Pinpoint the cell where the given text exists, returning its [x, y] midpoint coordinate. 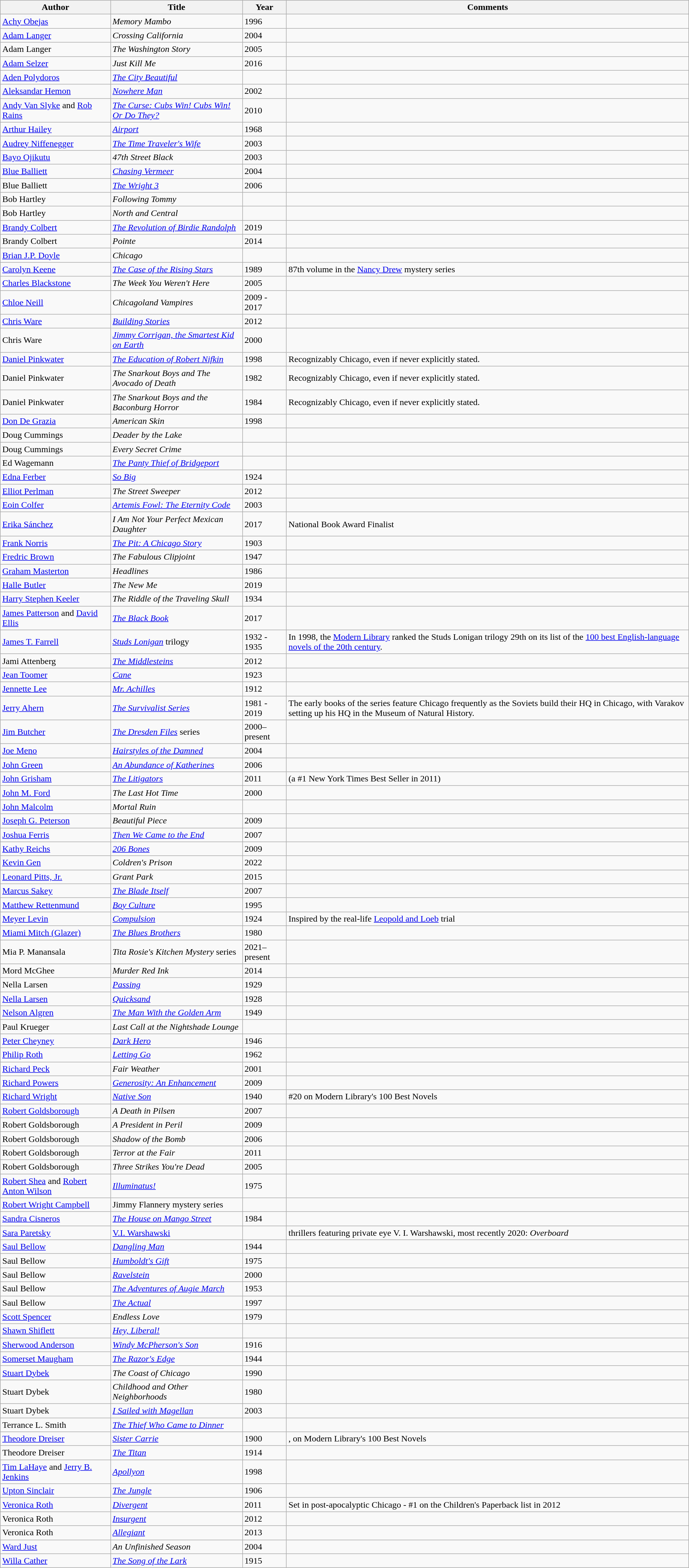
Matthew Rettenmund [56, 905]
Allegiant [176, 1533]
Coldren's Prison [176, 863]
Humboldt's Gift [176, 1261]
The Dresden Files series [176, 732]
206 Bones [176, 849]
Illuminatus! [176, 1185]
National Book Award Finalist [487, 524]
The Last Hot Time [176, 793]
Divergent [176, 1505]
Chicago [176, 255]
Paul Krueger [56, 1027]
1986 [265, 571]
Carolyn Keene [56, 269]
The Actual [176, 1303]
The Man With the Golden Arm [176, 1013]
Hey, Liberal! [176, 1331]
The Blues Brothers [176, 933]
Headlines [176, 571]
The Song of the Lark [176, 1561]
Windy McPherson's Son [176, 1345]
thrillers featuring private eye V. I. Warshawski, most recently 2020: Overboard [487, 1233]
John M. Ford [56, 793]
The Titan [176, 1453]
Every Secret Crime [176, 449]
1981 - 2019 [265, 708]
1996 [265, 21]
Mr. Achilles [176, 689]
1916 [265, 1345]
Airport [176, 129]
Jimmy Corrigan, the Smartest Kid on Earth [176, 340]
Following Tommy [176, 199]
1979 [265, 1317]
Chasing Vermeer [176, 171]
The Curse: Cubs Win! Cubs Win! Or Do They? [176, 110]
James T. Farrell [56, 642]
1903 [265, 543]
An Abundance of Katherines [176, 765]
I Am Not Your Perfect Mexican Daughter [176, 524]
The Revolution of Birdie Randolph [176, 227]
The Fabulous Clipjoint [176, 557]
Peter Cheyney [56, 1041]
Sara Paretsky [56, 1233]
Frank Norris [56, 543]
Nowhere Man [176, 91]
The Wright 3 [176, 185]
Graham Masterton [56, 571]
1982 [265, 378]
The Coast of Chicago [176, 1373]
1932 - 1935 [265, 642]
Native Son [176, 1097]
Kevin Gen [56, 863]
Andy Van Slyke and Rob Rains [56, 110]
Just Kill Me [176, 63]
John Grisham [56, 779]
Erika Sánchez [56, 524]
Shadow of the Bomb [176, 1139]
Aleksandar Hemon [56, 91]
Terrance L. Smith [56, 1425]
James Patterson and David Ellis [56, 618]
The Panty Thief of Bridgeport [176, 463]
Cane [176, 675]
Set in post-apocalyptic Chicago - #1 on the Children's Paperback list in 2012 [487, 1505]
Nelson Algren [56, 1013]
Dangling Man [176, 1247]
The Washington Story [176, 49]
A Death in Pilsen [176, 1111]
1914 [265, 1453]
Brian J.P. Doyle [56, 255]
1900 [265, 1439]
Ed Wagemann [56, 463]
Aden Polydoros [56, 77]
Memory Mambo [176, 21]
The Snarkout Boys and The Avocado of Death [176, 378]
Eoin Colfer [56, 505]
The Jungle [176, 1491]
The Pit: A Chicago Story [176, 543]
Edna Ferber [56, 477]
Murder Red Ink [176, 971]
1915 [265, 1561]
#20 on Modern Library's 100 Best Novels [487, 1097]
Scott Spencer [56, 1317]
Jean Toomer [56, 675]
2000–present [265, 732]
Jennette Lee [56, 689]
Letting Go [176, 1055]
47th Street Black [176, 157]
The Blade Itself [176, 891]
North and Central [176, 213]
Achy Obejas [56, 21]
Arthur Hailey [56, 129]
Crossing California [176, 35]
John Green [56, 765]
Childhood and Other Neighborhoods [176, 1391]
2001 [265, 1069]
Beautiful Piece [176, 821]
Endless Love [176, 1317]
The Middlesteins [176, 661]
Harry Stephen Keeler [56, 599]
Fredric Brown [56, 557]
2015 [265, 877]
Studs Lonigan trilogy [176, 642]
The City Beautiful [176, 77]
1953 [265, 1289]
1990 [265, 1373]
Willa Cather [56, 1561]
Richard Powers [56, 1083]
Artemis Fowl: The Eternity Code [176, 505]
2022 [265, 863]
Insurgent [176, 1519]
The Education of Robert Nifkin [176, 359]
Chloe Neill [56, 302]
Mia P. Manansala [56, 951]
2010 [265, 110]
The Litigators [176, 779]
Last Call at the Nightshade Lounge [176, 1027]
Marcus Sakey [56, 891]
Boy Culture [176, 905]
A President in Peril [176, 1125]
1923 [265, 675]
Meyer Levin [56, 919]
Ward Just [56, 1547]
1934 [265, 599]
Richard Peck [56, 1069]
Dark Hero [176, 1041]
The Riddle of the Traveling Skull [176, 599]
2009 - 2017 [265, 302]
Jerry Ahern [56, 708]
Tita Rosie's Kitchen Mystery series [176, 951]
John Malcolm [56, 807]
1962 [265, 1055]
American Skin [176, 421]
Charles Blackstone [56, 283]
1947 [265, 557]
The Street Sweeper [176, 491]
An Unfinished Season [176, 1547]
Passing [176, 985]
2021–present [265, 951]
Halle Butler [56, 585]
2013 [265, 1533]
1997 [265, 1303]
Elliot Perlman [56, 491]
I Sailed with Magellan [176, 1411]
1995 [265, 905]
The Thief Who Came to Dinner [176, 1425]
Don De Grazia [56, 421]
1928 [265, 999]
Title [176, 7]
1968 [265, 129]
2016 [265, 63]
Ravelstein [176, 1275]
The Case of the Rising Stars [176, 269]
Three Strikes You're Dead [176, 1167]
Terror at the Fair [176, 1153]
1912 [265, 689]
Audrey Niffenegger [56, 143]
Mortal Ruin [176, 807]
Then We Came to the End [176, 835]
1940 [265, 1097]
Grant Park [176, 877]
Year [265, 7]
1929 [265, 985]
The Survivalist Series [176, 708]
1989 [265, 269]
Robert Shea and Robert Anton Wilson [56, 1185]
1946 [265, 1041]
Deader by the Lake [176, 435]
Philip Roth [56, 1055]
Miami Mitch (Glazer) [56, 933]
Building Stories [176, 321]
Inspired by the real-life Leopold and Loeb trial [487, 919]
The House on Mango Street [176, 1219]
V.I. Warshawski [176, 1233]
Upton Sinclair [56, 1491]
The New Me [176, 585]
Generosity: An Enhancement [176, 1083]
Pointe [176, 241]
Richard Wright [56, 1097]
Chicagoland Vampires [176, 302]
Kathy Reichs [56, 849]
Comments [487, 7]
Compulsion [176, 919]
Mord McGhee [56, 971]
Hairstyles of the Damned [176, 751]
1906 [265, 1491]
Jami Attenberg [56, 661]
Shawn Shiflett [56, 1331]
Jim Butcher [56, 732]
Robert Wright Campbell [56, 1205]
Sherwood Anderson [56, 1345]
Apollyon [176, 1472]
(a #1 New York Times Best Seller in 2011) [487, 779]
Joe Meno [56, 751]
Joseph G. Peterson [56, 821]
The Snarkout Boys and the Baconburg Horror [176, 402]
, on Modern Library's 100 Best Novels [487, 1439]
Somerset Maugham [56, 1359]
The Week You Weren't Here [176, 283]
Adam Selzer [56, 63]
The Black Book [176, 618]
Jimmy Flannery mystery series [176, 1205]
The Razor's Edge [176, 1359]
87th volume in the Nancy Drew mystery series [487, 269]
1949 [265, 1013]
Quicksand [176, 999]
Sister Carrie [176, 1439]
Sandra Cisneros [56, 1219]
Bayo Ojikutu [56, 157]
The Time Traveler's Wife [176, 143]
Joshua Ferris [56, 835]
In 1998, the Modern Library ranked the Studs Lonigan trilogy 29th on its list of the 100 best English-language novels of the 20th century. [487, 642]
So Big [176, 477]
The Adventures of Augie March [176, 1289]
Fair Weather [176, 1069]
2002 [265, 91]
Leonard Pitts, Jr. [56, 877]
Tim LaHaye and Jerry B. Jenkins [56, 1472]
Author [56, 7]
